Return (x, y) of the center of cell containing provided text 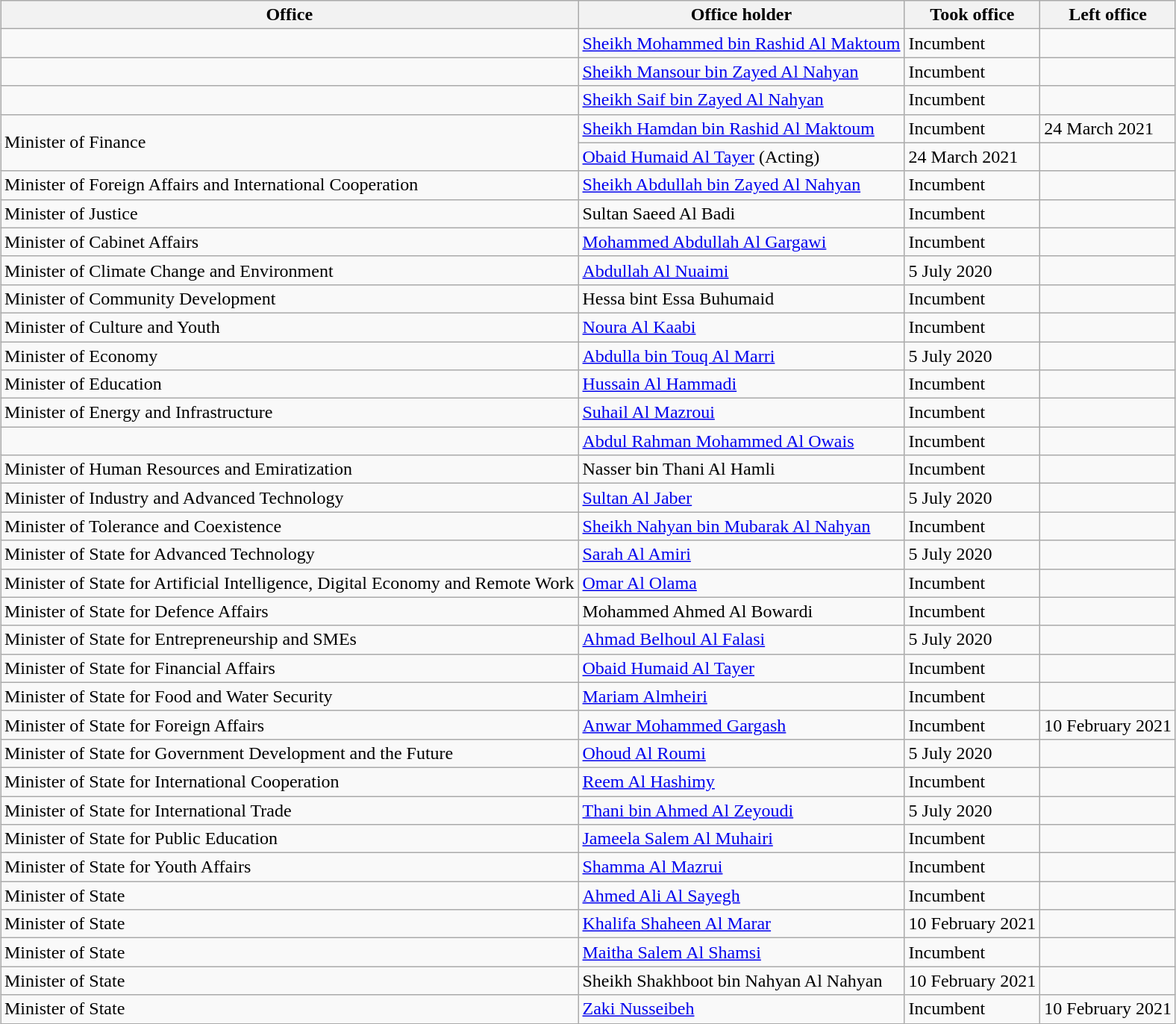
Sultan Al Jaber (742, 498)
Minister of Cabinet Affairs (289, 242)
Reem Al Hashimy (742, 781)
Minister of Tolerance and Coexistence (289, 526)
Zaki Nusseibeh (742, 1009)
Minister of Justice (289, 213)
Ohoud Al Roumi (742, 753)
Omar Al Olama (742, 583)
Anwar Mohammed Gargash (742, 725)
Minister of State for Advanced Technology (289, 555)
Sheikh Mansour bin Zayed Al Nahyan (742, 72)
Minister of Industry and Advanced Technology (289, 498)
Office holder (742, 15)
Sultan Saeed Al Badi (742, 213)
Minister of Climate Change and Environment (289, 270)
Suhail Al Mazroui (742, 413)
Office (289, 15)
Minister of Economy (289, 356)
Thani bin Ahmed Al Zeyoudi (742, 810)
Minister of State for Defence Affairs (289, 611)
Took office (972, 15)
Sheikh Saif bin Zayed Al Nahyan (742, 100)
Khalifa Shaheen Al Marar (742, 924)
Left office (1108, 15)
Minister of State for Public Education (289, 839)
Sheikh Hamdan bin Rashid Al Maktoum (742, 128)
Ahmad Belhoul Al Falasi (742, 640)
Minister of Community Development (289, 299)
Minister of State for Entrepreneurship and SMEs (289, 640)
Hessa bint Essa Buhumaid (742, 299)
Ahmed Ali Al Sayegh (742, 896)
Sheikh Shakhboot bin Nahyan Al Nahyan (742, 981)
Minister of State for International Trade (289, 810)
Noura Al Kaabi (742, 327)
Sheikh Nahyan bin Mubarak Al Nahyan (742, 526)
Obaid Humaid Al Tayer (Acting) (742, 157)
Minister of Human Resources and Emiratization (289, 469)
Minister of Finance (289, 143)
Shamma Al Mazrui (742, 867)
Obaid Humaid Al Tayer (742, 668)
Maitha Salem Al Shamsi (742, 952)
Nasser bin Thani Al Hamli (742, 469)
Minister of State for Foreign Affairs (289, 725)
Minister of Education (289, 384)
Minister of State for Financial Affairs (289, 668)
Minister of State for Youth Affairs (289, 867)
Mohammed Ahmed Al Bowardi (742, 611)
Mohammed Abdullah Al Gargawi (742, 242)
Sheikh Mohammed bin Rashid Al Maktoum (742, 43)
Minister of State for Government Development and the Future (289, 753)
Minister of State for Artificial Intelligence, Digital Economy and Remote Work (289, 583)
Sheikh Abdullah bin Zayed Al Nahyan (742, 185)
Hussain Al Hammadi (742, 384)
Minister of State for Food and Water Security (289, 696)
Jameela Salem Al Muhairi (742, 839)
Sarah Al Amiri (742, 555)
Minister of Energy and Infrastructure (289, 413)
Mariam Almheiri (742, 696)
Minister of State for International Cooperation (289, 781)
Minister of Culture and Youth (289, 327)
Abdullah Al Nuaimi (742, 270)
Abdulla bin Touq Al Marri (742, 356)
Abdul Rahman Mohammed Al Owais (742, 441)
Minister of Foreign Affairs and International Cooperation (289, 185)
